Identify which cell holds the provided text, then report its [x, y] central coordinate. 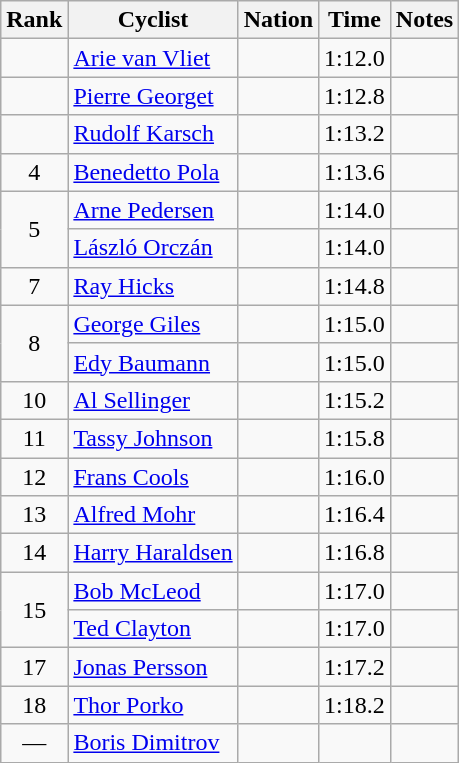
1:12.8 [355, 96]
Rank [34, 20]
George Giles [153, 324]
Frans Cools [153, 477]
Benedetto Pola [153, 172]
14 [34, 553]
Harry Haraldsen [153, 553]
Ted Clayton [153, 629]
7 [34, 286]
Thor Porko [153, 705]
Bob McLeod [153, 591]
1:16.4 [355, 515]
Notes [424, 20]
5 [34, 229]
Arne Pedersen [153, 210]
1:15.2 [355, 400]
15 [34, 610]
1:16.0 [355, 477]
— [34, 743]
Cyclist [153, 20]
1:16.8 [355, 553]
4 [34, 172]
Tassy Johnson [153, 438]
1:18.2 [355, 705]
1:12.0 [355, 58]
11 [34, 438]
17 [34, 667]
Boris Dimitrov [153, 743]
8 [34, 343]
László Orczán [153, 248]
1:14.8 [355, 286]
Pierre Georget [153, 96]
10 [34, 400]
Arie van Vliet [153, 58]
1:17.2 [355, 667]
Rudolf Karsch [153, 134]
12 [34, 477]
Ray Hicks [153, 286]
1:13.6 [355, 172]
Jonas Persson [153, 667]
Edy Baumann [153, 362]
Alfred Mohr [153, 515]
1:13.2 [355, 134]
18 [34, 705]
Nation [278, 20]
13 [34, 515]
Time [355, 20]
1:15.8 [355, 438]
Al Sellinger [153, 400]
